Find where the given text appears and provide that cell's center as (x, y) coordinate. 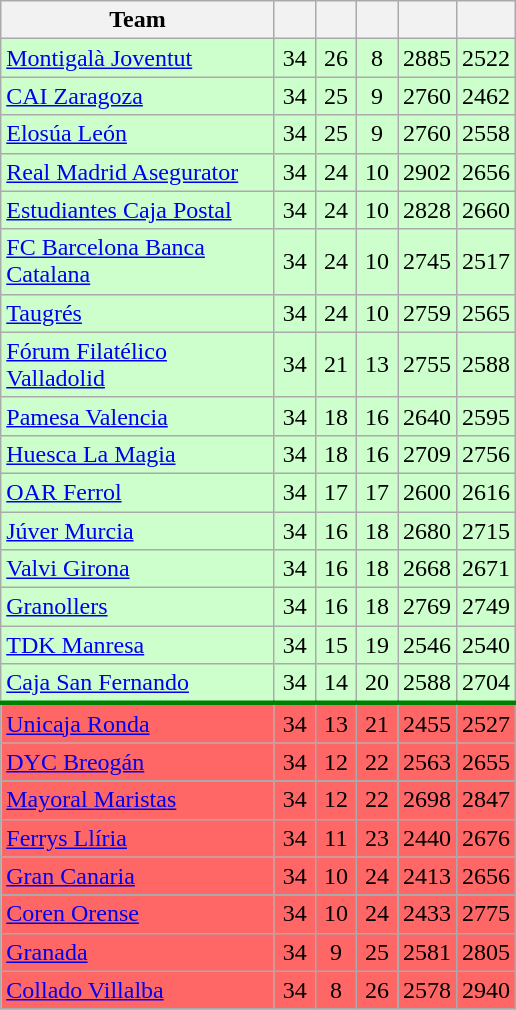
2558 (486, 134)
2940 (486, 990)
2413 (428, 876)
Pamesa Valencia (138, 416)
DYC Breogán (138, 762)
Unicaja Ronda (138, 723)
2563 (428, 762)
Estudiantes Caja Postal (138, 210)
2581 (428, 952)
Valvi Girona (138, 569)
2668 (428, 569)
2755 (428, 364)
Elosúa León (138, 134)
2455 (428, 723)
2462 (486, 96)
2540 (486, 645)
2655 (486, 762)
2565 (486, 313)
2527 (486, 723)
Júver Murcia (138, 531)
TDK Manresa (138, 645)
2775 (486, 914)
2600 (428, 492)
2698 (428, 800)
Collado Villalba (138, 990)
Real Madrid Asegurator (138, 172)
2756 (486, 454)
2595 (486, 416)
23 (376, 838)
Gran Canaria (138, 876)
Montigalà Joventut (138, 58)
2440 (428, 838)
Coren Orense (138, 914)
14 (336, 684)
Caja San Fernando (138, 684)
2433 (428, 914)
2709 (428, 454)
Granollers (138, 607)
Granada (138, 952)
19 (376, 645)
2715 (486, 531)
2517 (486, 262)
2745 (428, 262)
20 (376, 684)
Ferrys Llíria (138, 838)
2676 (486, 838)
2902 (428, 172)
2546 (428, 645)
11 (336, 838)
2616 (486, 492)
Mayoral Maristas (138, 800)
2847 (486, 800)
CAI Zaragoza (138, 96)
2749 (486, 607)
OAR Ferrol (138, 492)
2769 (428, 607)
FC Barcelona Banca Catalana (138, 262)
2680 (428, 531)
2759 (428, 313)
Team (138, 20)
2885 (428, 58)
2704 (486, 684)
Taugrés (138, 313)
Fórum Filatélico Valladolid (138, 364)
2660 (486, 210)
2671 (486, 569)
2805 (486, 952)
2578 (428, 990)
Huesca La Magia (138, 454)
2522 (486, 58)
15 (336, 645)
2640 (428, 416)
2828 (428, 210)
